From the cell containing the given text, extract its center point as (x, y) coordinate. 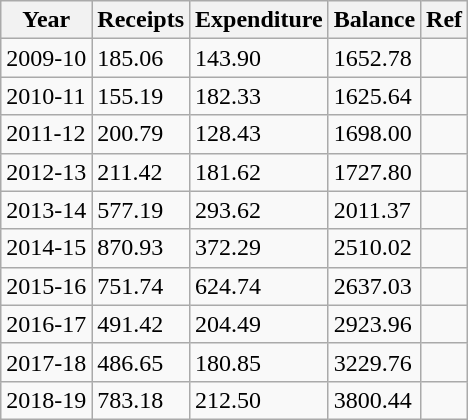
3229.76 (374, 362)
211.42 (141, 172)
Receipts (141, 20)
2010-11 (46, 96)
1652.78 (374, 58)
2923.96 (374, 324)
2510.02 (374, 248)
1698.00 (374, 134)
Year (46, 20)
577.19 (141, 210)
2015-16 (46, 286)
2016-17 (46, 324)
212.50 (260, 400)
2011-12 (46, 134)
1727.80 (374, 172)
182.33 (260, 96)
3800.44 (374, 400)
2009-10 (46, 58)
2012-13 (46, 172)
372.29 (260, 248)
143.90 (260, 58)
Ref (444, 20)
293.62 (260, 210)
2017-18 (46, 362)
155.19 (141, 96)
2011.37 (374, 210)
204.49 (260, 324)
180.85 (260, 362)
486.65 (141, 362)
Expenditure (260, 20)
491.42 (141, 324)
200.79 (141, 134)
783.18 (141, 400)
624.74 (260, 286)
1625.64 (374, 96)
2014-15 (46, 248)
2018-19 (46, 400)
185.06 (141, 58)
2637.03 (374, 286)
128.43 (260, 134)
Balance (374, 20)
181.62 (260, 172)
870.93 (141, 248)
751.74 (141, 286)
2013-14 (46, 210)
